Provide the [X, Y] coordinate of the cell's center where the given text is located.  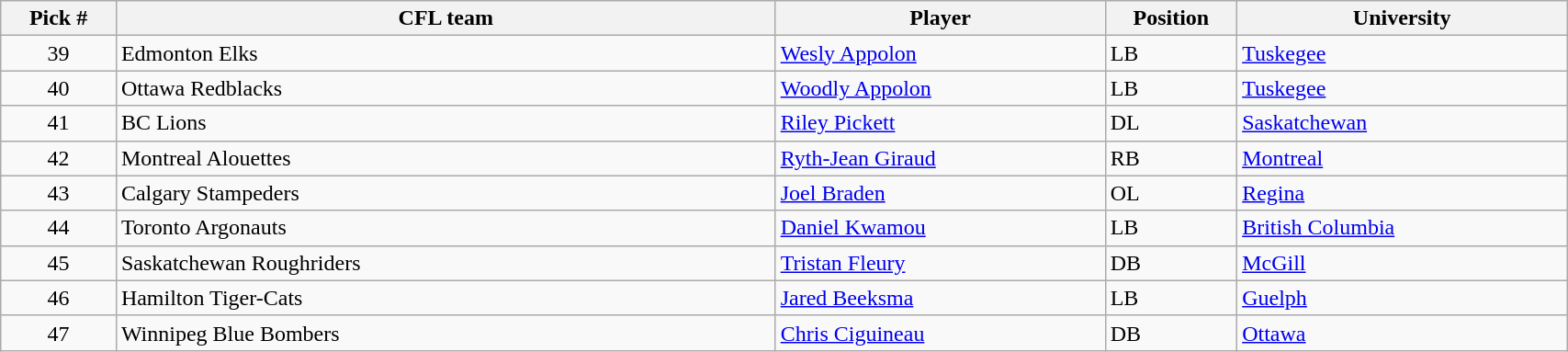
University [1402, 18]
CFL team [446, 18]
Hamilton Tiger-Cats [446, 298]
Saskatchewan [1402, 123]
45 [59, 263]
Montreal Alouettes [446, 158]
Riley Pickett [941, 123]
Regina [1402, 193]
British Columbia [1402, 228]
47 [59, 333]
BC Lions [446, 123]
Tristan Fleury [941, 263]
Jared Beeksma [941, 298]
OL [1171, 193]
Player [941, 18]
46 [59, 298]
Wesly Appolon [941, 53]
Pick # [59, 18]
42 [59, 158]
43 [59, 193]
Montreal [1402, 158]
41 [59, 123]
RB [1171, 158]
Ottawa [1402, 333]
Position [1171, 18]
DL [1171, 123]
Guelph [1402, 298]
Chris Ciguineau [941, 333]
44 [59, 228]
Winnipeg Blue Bombers [446, 333]
Edmonton Elks [446, 53]
Woodly Appolon [941, 88]
Joel Braden [941, 193]
Saskatchewan Roughriders [446, 263]
39 [59, 53]
40 [59, 88]
McGill [1402, 263]
Toronto Argonauts [446, 228]
Calgary Stampeders [446, 193]
Daniel Kwamou [941, 228]
Ottawa Redblacks [446, 88]
Ryth-Jean Giraud [941, 158]
